Output the [x, y] coordinate of the center of the cell containing the given text.  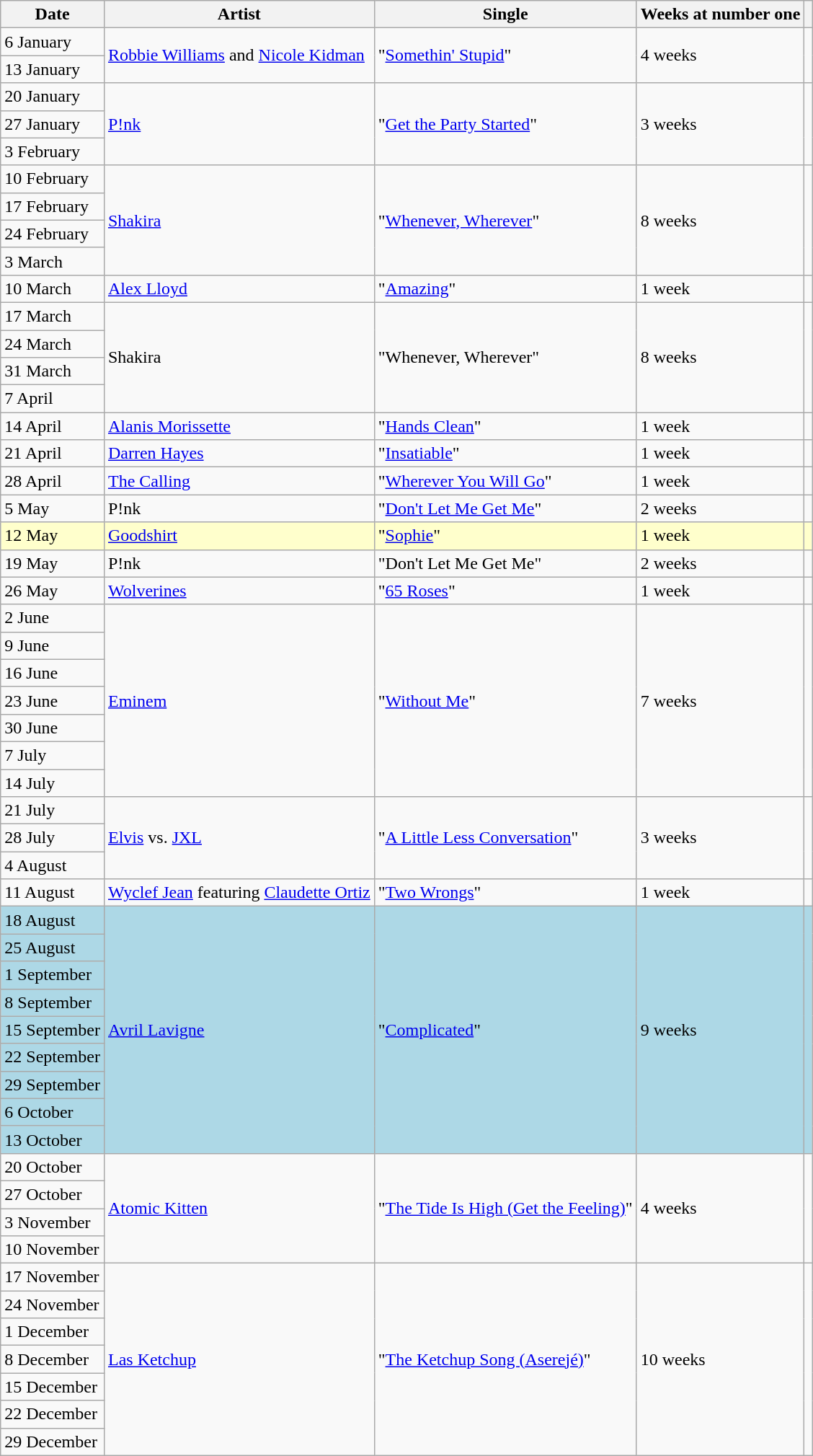
23 June [53, 700]
"Two Wrongs" [505, 893]
27 October [53, 1194]
11 August [53, 893]
8 September [53, 1002]
17 February [53, 206]
29 December [53, 1442]
Eminem [239, 700]
Atomic Kitten [239, 1208]
"Sophie" [505, 536]
28 July [53, 838]
12 May [53, 536]
13 January [53, 69]
10 November [53, 1250]
3 November [53, 1222]
17 November [53, 1277]
2 June [53, 618]
7 weeks [721, 700]
6 January [53, 42]
"The Ketchup Song (Aserejé)" [505, 1359]
14 July [53, 782]
30 June [53, 728]
29 September [53, 1085]
Date [53, 14]
Goodshirt [239, 536]
8 December [53, 1359]
Single [505, 14]
"Hands Clean" [505, 426]
31 March [53, 371]
Alanis Morissette [239, 426]
13 October [53, 1139]
27 January [53, 124]
10 weeks [721, 1359]
4 August [53, 865]
"Without Me" [505, 700]
"Somethin' Stupid" [505, 56]
7 July [53, 755]
Wolverines [239, 591]
Avril Lavigne [239, 1030]
Weeks at number one [721, 14]
Alex Lloyd [239, 288]
Artist [239, 14]
19 May [53, 563]
15 September [53, 1030]
3 February [53, 151]
6 October [53, 1112]
"Wherever You Will Go" [505, 481]
24 March [53, 344]
20 October [53, 1167]
"65 Roses" [505, 591]
3 March [53, 261]
25 August [53, 948]
"The Tide Is High (Get the Feeling)" [505, 1208]
1 September [53, 975]
9 weeks [721, 1030]
20 January [53, 97]
16 June [53, 673]
15 December [53, 1387]
5 May [53, 508]
The Calling [239, 481]
24 November [53, 1305]
10 March [53, 288]
10 February [53, 179]
Elvis vs. JXL [239, 838]
24 February [53, 234]
"A Little Less Conversation" [505, 838]
Las Ketchup [239, 1359]
14 April [53, 426]
7 April [53, 399]
21 April [53, 454]
"Amazing" [505, 288]
9 June [53, 645]
22 December [53, 1414]
Robbie Williams and Nicole Kidman [239, 56]
26 May [53, 591]
28 April [53, 481]
"Insatiable" [505, 454]
18 August [53, 920]
"Get the Party Started" [505, 124]
1 December [53, 1332]
17 March [53, 316]
21 July [53, 811]
"Complicated" [505, 1030]
Darren Hayes [239, 454]
Wyclef Jean featuring Claudette Ortiz [239, 893]
22 September [53, 1057]
